Scan for the cell matching the given text and deliver its [X, Y] coordinate at center. 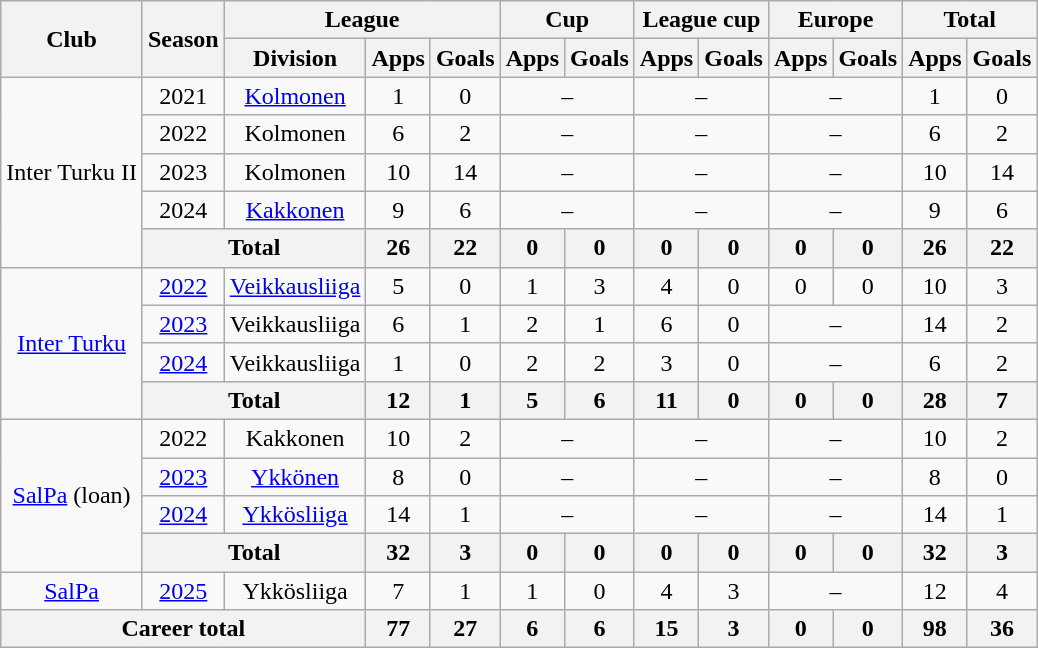
27 [465, 629]
Ykkönen [295, 477]
2021 [183, 96]
2025 [183, 591]
Inter Turku II [72, 172]
Career total [184, 629]
98 [935, 629]
Cup [567, 20]
Season [183, 39]
Club [72, 39]
28 [935, 400]
League cup [701, 20]
77 [398, 629]
11 [666, 400]
Inter Turku [72, 343]
36 [1002, 629]
SalPa (loan) [72, 495]
SalPa [72, 591]
Division [295, 58]
15 [666, 629]
Europe [835, 20]
League [362, 20]
